Scan for the cell matching the given text and deliver its (X, Y) coordinate at center. 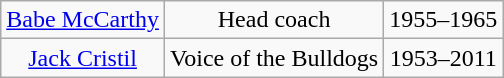
1953–2011 (444, 58)
Head coach (274, 20)
Babe McCarthy (83, 20)
1955–1965 (444, 20)
Voice of the Bulldogs (274, 58)
Jack Cristil (83, 58)
